Provide the (x, y) coordinate of the cell's center where the given text is located.  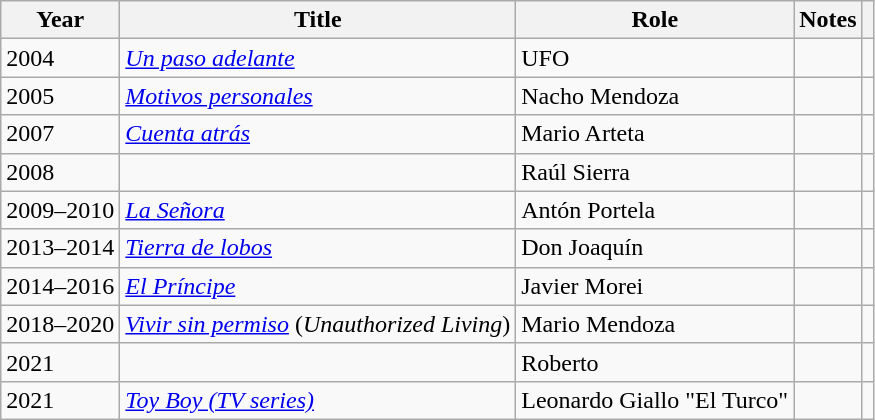
2009–2010 (60, 210)
Title (318, 20)
Vivir sin permiso (Unauthorized Living) (318, 324)
UFO (655, 58)
2014–2016 (60, 286)
Nacho Mendoza (655, 96)
Antón Portela (655, 210)
Role (655, 20)
Toy Boy (TV series) (318, 400)
2004 (60, 58)
Cuenta atrás (318, 134)
El Príncipe (318, 286)
2007 (60, 134)
Mario Mendoza (655, 324)
Notes (828, 20)
Year (60, 20)
Mario Arteta (655, 134)
Don Joaquín (655, 248)
Tierra de lobos (318, 248)
Un paso adelante (318, 58)
2005 (60, 96)
Motivos personales (318, 96)
2013–2014 (60, 248)
Leonardo Giallo "El Turco" (655, 400)
La Señora (318, 210)
Javier Morei (655, 286)
2008 (60, 172)
Raúl Sierra (655, 172)
2018–2020 (60, 324)
Roberto (655, 362)
